Return (X, Y) of the center of cell containing provided text 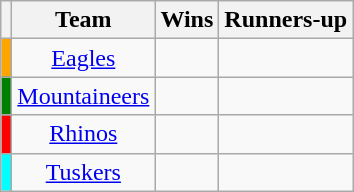
Tuskers (84, 172)
Rhinos (84, 134)
Eagles (84, 58)
Mountaineers (84, 96)
Team (84, 20)
Wins (187, 20)
Runners-up (286, 20)
